For the text-containing cell, return its midpoint in [X, Y] coordinate format. 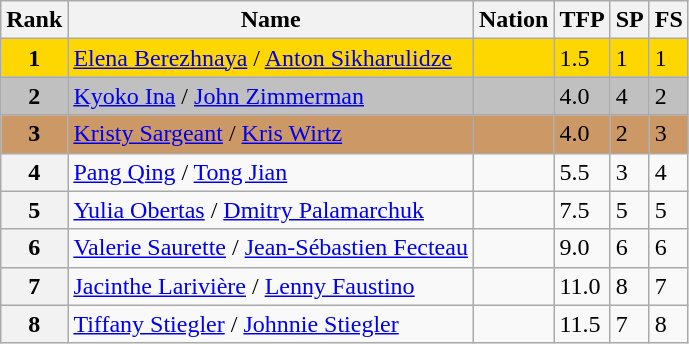
1.5 [582, 58]
7.5 [582, 210]
Tiffany Stiegler / Johnnie Stiegler [271, 324]
TFP [582, 20]
5.5 [582, 172]
Elena Berezhnaya / Anton Sikharulidze [271, 58]
9.0 [582, 248]
Kyoko Ina / John Zimmerman [271, 96]
Rank [34, 20]
FS [668, 20]
Name [271, 20]
11.0 [582, 286]
Pang Qing / Tong Jian [271, 172]
Yulia Obertas / Dmitry Palamarchuk [271, 210]
11.5 [582, 324]
SP [630, 20]
Nation [513, 20]
Jacinthe Larivière / Lenny Faustino [271, 286]
Valerie Saurette / Jean-Sébastien Fecteau [271, 248]
Kristy Sargeant / Kris Wirtz [271, 134]
